Return [X, Y] of the center of cell containing provided text 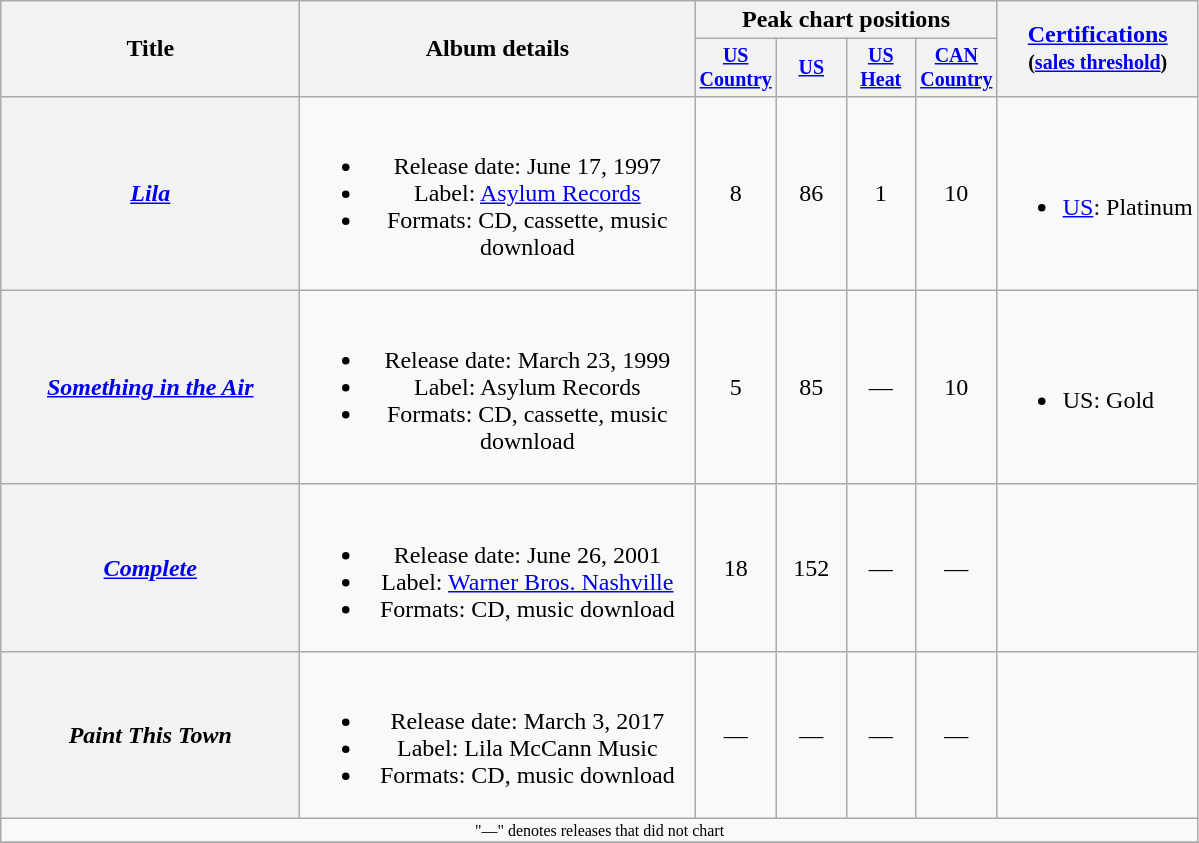
1 [880, 193]
"—" denotes releases that did not chart [600, 831]
Album details [498, 49]
86 [812, 193]
Complete [150, 568]
8 [736, 193]
US: Gold [1098, 387]
Release date: March 23, 1999Label: Asylum RecordsFormats: CD, cassette, music download [498, 387]
USHeat [880, 68]
Paint This Town [150, 734]
Release date: March 3, 2017Label: Lila McCann MusicFormats: CD, music download [498, 734]
5 [736, 387]
18 [736, 568]
Title [150, 49]
Release date: June 17, 1997Label: Asylum RecordsFormats: CD, cassette, music download [498, 193]
85 [812, 387]
Release date: June 26, 2001Label: Warner Bros. NashvilleFormats: CD, music download [498, 568]
US Country [736, 68]
152 [812, 568]
Peak chart positions [846, 20]
US [812, 68]
Lila [150, 193]
Something in the Air [150, 387]
Certifications(sales threshold) [1098, 49]
CAN Country [956, 68]
US: Platinum [1098, 193]
